Return the [X, Y] coordinate for the center point of the cell that contains the specified text.  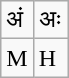
अः [50, 20]
H [50, 58]
अं [17, 20]
M [17, 58]
